Capture the cell that displays the provided text and extract its (x, y) central coordinate. 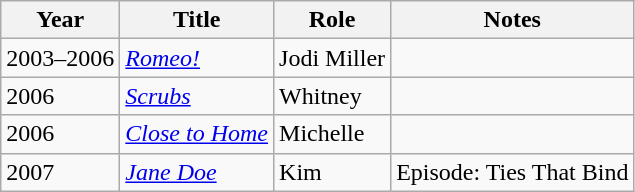
Title (197, 20)
Whitney (332, 96)
Michelle (332, 134)
Scrubs (197, 96)
2003–2006 (60, 58)
Close to Home (197, 134)
Episode: Ties That Bind (512, 172)
Jodi Miller (332, 58)
Year (60, 20)
Jane Doe (197, 172)
2007 (60, 172)
Notes (512, 20)
Romeo! (197, 58)
Role (332, 20)
Kim (332, 172)
